From the cell containing the given text, extract its center point as [X, Y] coordinate. 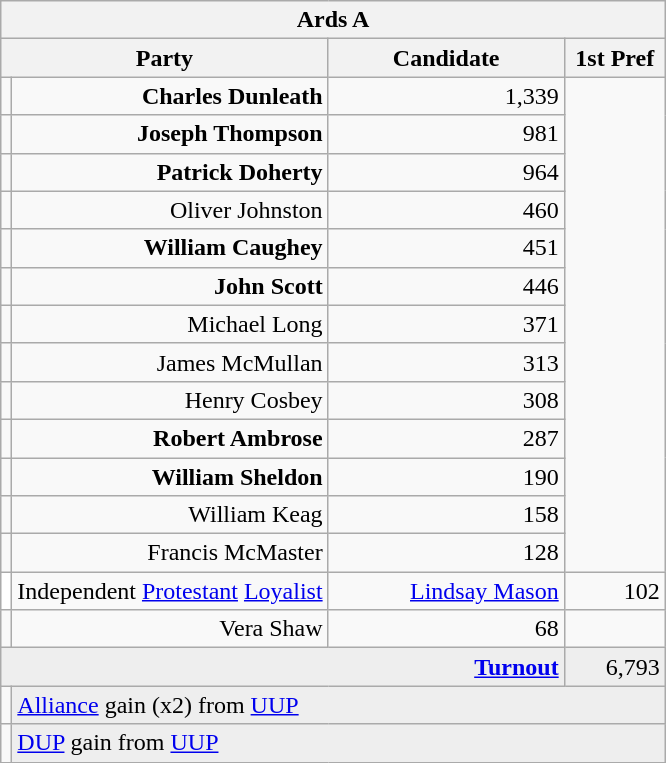
68 [446, 629]
6,793 [614, 667]
446 [446, 286]
Patrick Doherty [170, 172]
313 [446, 362]
John Scott [170, 286]
158 [446, 515]
William Sheldon [170, 477]
Charles Dunleath [170, 96]
308 [446, 400]
128 [446, 553]
Alliance gain (x2) from UUP [338, 705]
Oliver Johnston [170, 210]
287 [446, 438]
DUP gain from UUP [338, 743]
981 [446, 134]
Robert Ambrose [170, 438]
460 [446, 210]
Lindsay Mason [446, 591]
Candidate [446, 58]
102 [614, 591]
Independent Protestant Loyalist [170, 591]
Francis McMaster [170, 553]
371 [446, 324]
451 [446, 248]
Michael Long [170, 324]
Vera Shaw [170, 629]
Party [164, 58]
Henry Cosbey [170, 400]
190 [446, 477]
Joseph Thompson [170, 134]
Ards A [334, 20]
1st Pref [614, 58]
James McMullan [170, 362]
1,339 [446, 96]
William Keag [170, 515]
William Caughey [170, 248]
Turnout [282, 667]
964 [446, 172]
